Capture the cell that displays the provided text and extract its (x, y) central coordinate. 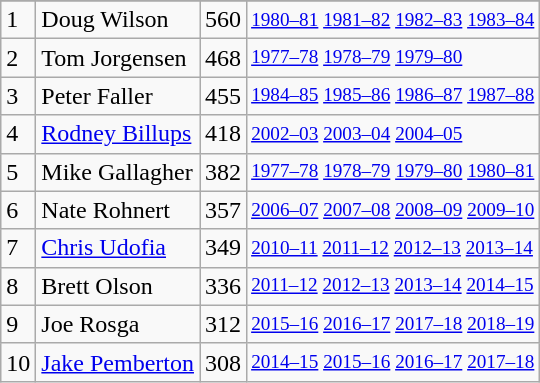
2015–16 2016–17 2017–18 2018–19 (393, 324)
Peter Faller (118, 96)
7 (18, 248)
Nate Rohnert (118, 210)
382 (224, 172)
8 (18, 286)
312 (224, 324)
Brett Olson (118, 286)
Jake Pemberton (118, 362)
10 (18, 362)
Tom Jorgensen (118, 58)
2006–07 2007–08 2008–09 2009–10 (393, 210)
349 (224, 248)
1977–78 1978–79 1979–80 1980–81 (393, 172)
1984–85 1985–86 1986–87 1987–88 (393, 96)
308 (224, 362)
2011–12 2012–13 2013–14 2014–15 (393, 286)
2014–15 2015–16 2016–17 2017–18 (393, 362)
2 (18, 58)
Mike Gallagher (118, 172)
1977–78 1978–79 1979–80 (393, 58)
Doug Wilson (118, 20)
2010–11 2011–12 2012–13 2013–14 (393, 248)
9 (18, 324)
3 (18, 96)
1980–81 1981–82 1982–83 1983–84 (393, 20)
Rodney Billups (118, 134)
Chris Udofia (118, 248)
5 (18, 172)
Joe Rosga (118, 324)
336 (224, 286)
1 (18, 20)
6 (18, 210)
418 (224, 134)
2002–03 2003–04 2004–05 (393, 134)
4 (18, 134)
468 (224, 58)
560 (224, 20)
455 (224, 96)
357 (224, 210)
